Search for the cell housing the specified text and yield its (X, Y) center coordinate. 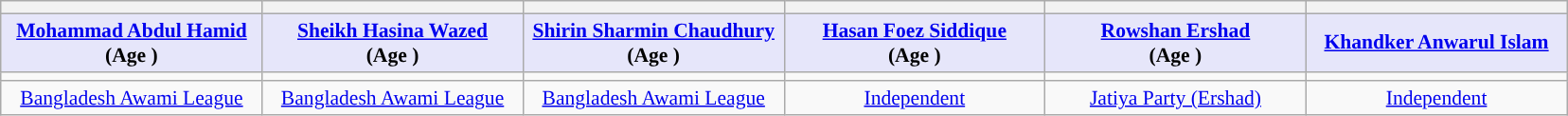
Mohammad Abdul Hamid(Age ) (132, 42)
Shirin Sharmin Chaudhury(Age ) (653, 42)
Sheikh Hasina Wazed(Age ) (393, 42)
Khandker Anwarul Islam (1436, 42)
Rowshan Ershad(Age ) (1176, 42)
Hasan Foez Siddique(Age ) (915, 42)
Jatiya Party (Ershad) (1176, 99)
